Return (x, y) of the center of cell containing provided text 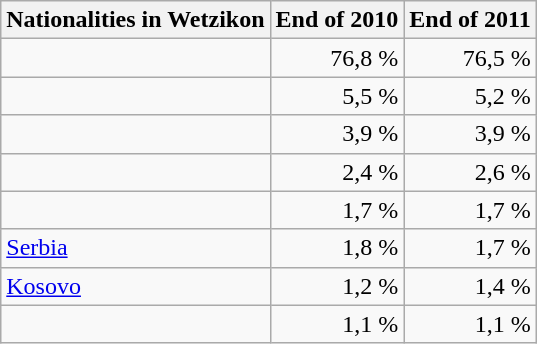
5,5 % (337, 96)
Kosovo (136, 286)
76,5 % (470, 58)
1,4 % (470, 286)
End of 2011 (470, 20)
5,2 % (470, 96)
1,8 % (337, 248)
1,2 % (337, 286)
Nationalities in Wetzikon (136, 20)
2,4 % (337, 172)
76,8 % (337, 58)
2,6 % (470, 172)
End of 2010 (337, 20)
Serbia (136, 248)
